From the cell containing the given text, extract its center point as [X, Y] coordinate. 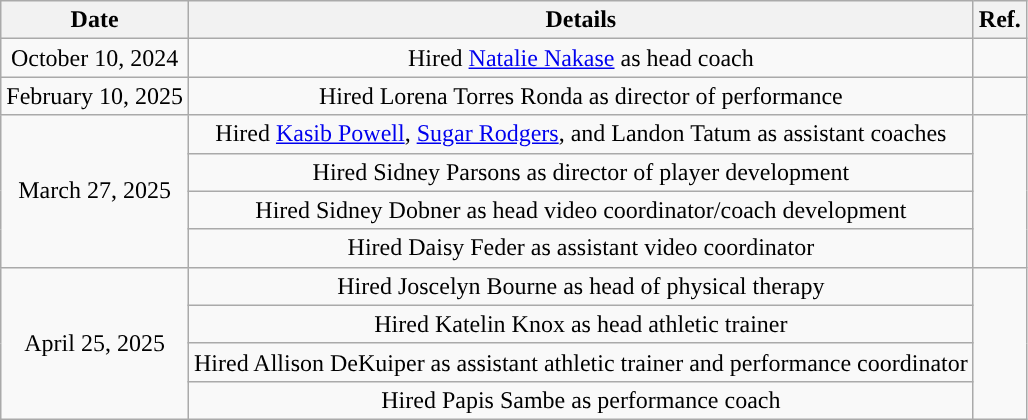
Hired Lorena Torres Ronda as director of performance [580, 96]
Hired Joscelyn Bourne as head of physical therapy [580, 286]
April 25, 2025 [95, 343]
February 10, 2025 [95, 96]
Hired Allison DeKuiper as assistant athletic trainer and performance coordinator [580, 362]
Hired Sidney Dobner as head video coordinator/coach development [580, 210]
Hired Daisy Feder as assistant video coordinator [580, 248]
Ref. [1000, 20]
Hired Papis Sambe as performance coach [580, 400]
Details [580, 20]
Hired Katelin Knox as head athletic trainer [580, 324]
Hired Kasib Powell, Sugar Rodgers, and Landon Tatum as assistant coaches [580, 134]
October 10, 2024 [95, 58]
March 27, 2025 [95, 191]
Date [95, 20]
Hired Natalie Nakase as head coach [580, 58]
Hired Sidney Parsons as director of player development [580, 172]
